From the cell containing the given text, extract its center point as (X, Y) coordinate. 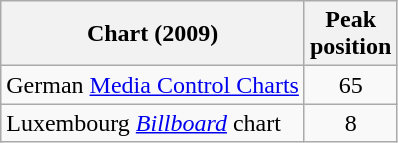
German Media Control Charts (153, 85)
65 (350, 85)
Chart (2009) (153, 34)
Peakposition (350, 34)
8 (350, 123)
Luxembourg Billboard chart (153, 123)
